Identify which cell holds the provided text, then report its [X, Y] central coordinate. 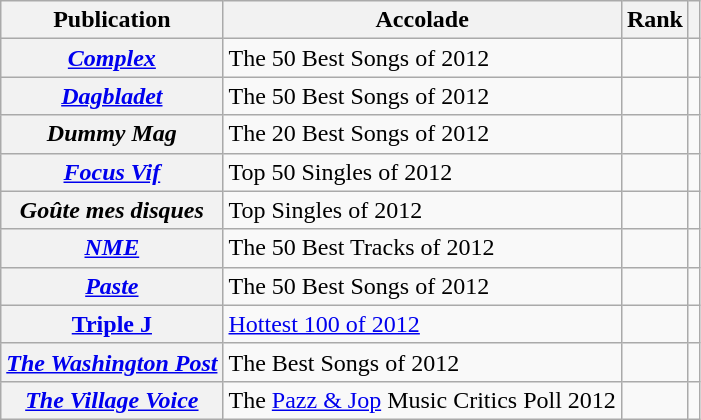
NME [112, 248]
The Washington Post [112, 362]
Rank [654, 20]
Top Singles of 2012 [422, 210]
The Best Songs of 2012 [422, 362]
The 50 Best Tracks of 2012 [422, 248]
Accolade [422, 20]
Publication [112, 20]
Paste [112, 286]
Complex [112, 58]
Dummy Mag [112, 134]
Goûte mes disques [112, 210]
Dagbladet [112, 96]
The Village Voice [112, 400]
Triple J [112, 324]
Top 50 Singles of 2012 [422, 172]
The Pazz & Jop Music Critics Poll 2012 [422, 400]
The 20 Best Songs of 2012 [422, 134]
Focus Vif [112, 172]
Hottest 100 of 2012 [422, 324]
